Extract the [x, y] coordinate from the center of the cell holding the provided text.  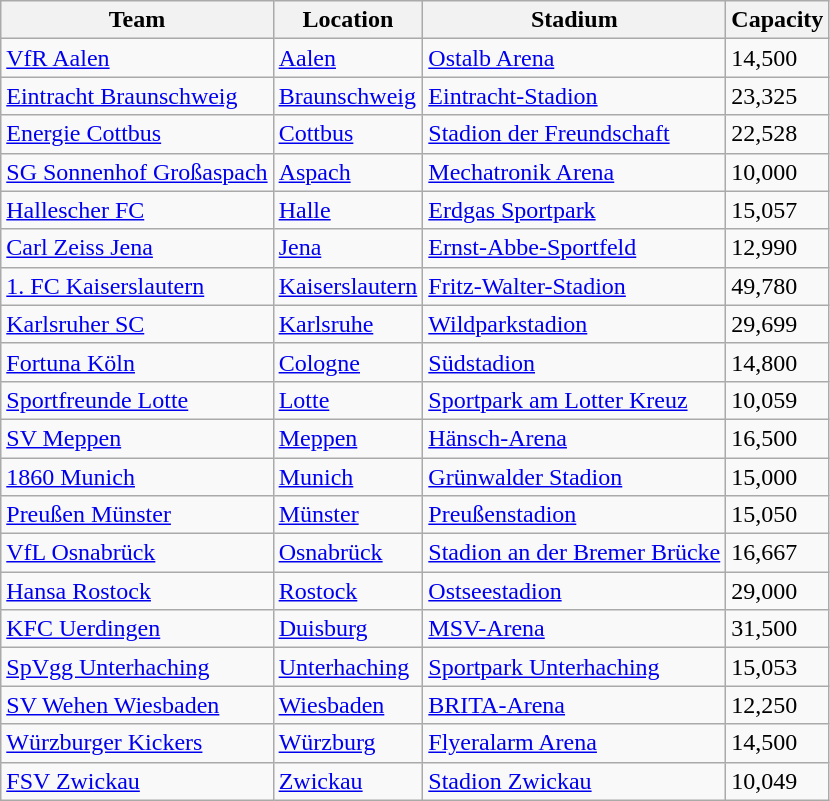
Sportpark am Lotter Kreuz [574, 400]
Hänsch-Arena [574, 438]
Eintracht-Stadion [574, 96]
VfR Aalen [137, 58]
Stadion der Freundschaft [574, 134]
Würzburger Kickers [137, 743]
Ostseestadion [574, 591]
Team [137, 20]
Jena [348, 248]
Stadion an der Bremer Brücke [574, 553]
Halle [348, 210]
Osnabrück [348, 553]
SpVgg Unterhaching [137, 667]
22,528 [778, 134]
Flyeralarm Arena [574, 743]
Eintracht Braunschweig [137, 96]
Grünwalder Stadion [574, 477]
Ernst-Abbe-Sportfeld [574, 248]
23,325 [778, 96]
Karlsruhe [348, 324]
10,049 [778, 781]
29,000 [778, 591]
MSV-Arena [574, 629]
Energie Cottbus [137, 134]
Erdgas Sportpark [574, 210]
VfL Osnabrück [137, 553]
15,057 [778, 210]
Münster [348, 515]
SV Wehen Wiesbaden [137, 705]
Munich [348, 477]
SV Meppen [137, 438]
Cottbus [348, 134]
1860 Munich [137, 477]
15,053 [778, 667]
1. FC Kaiserslautern [137, 286]
Duisburg [348, 629]
Stadium [574, 20]
16,667 [778, 553]
KFC Uerdingen [137, 629]
Karlsruher SC [137, 324]
Lotte [348, 400]
15,000 [778, 477]
16,500 [778, 438]
Sportfreunde Lotte [137, 400]
Capacity [778, 20]
14,800 [778, 362]
SG Sonnenhof Großaspach [137, 172]
Stadion Zwickau [574, 781]
FSV Zwickau [137, 781]
49,780 [778, 286]
Hallescher FC [137, 210]
Carl Zeiss Jena [137, 248]
15,050 [778, 515]
10,059 [778, 400]
10,000 [778, 172]
Aalen [348, 58]
Cologne [348, 362]
Braunschweig [348, 96]
Rostock [348, 591]
Meppen [348, 438]
Wildparkstadion [574, 324]
Hansa Rostock [137, 591]
31,500 [778, 629]
Preußenstadion [574, 515]
BRITA-Arena [574, 705]
Würzburg [348, 743]
Sportpark Unterhaching [574, 667]
Südstadion [574, 362]
Preußen Münster [137, 515]
Fritz-Walter-Stadion [574, 286]
Zwickau [348, 781]
Wiesbaden [348, 705]
Mechatronik Arena [574, 172]
29,699 [778, 324]
Location [348, 20]
Unterhaching [348, 667]
Fortuna Köln [137, 362]
Aspach [348, 172]
12,250 [778, 705]
Ostalb Arena [574, 58]
Kaiserslautern [348, 286]
12,990 [778, 248]
